Scan for the cell matching the given text and deliver its (X, Y) coordinate at center. 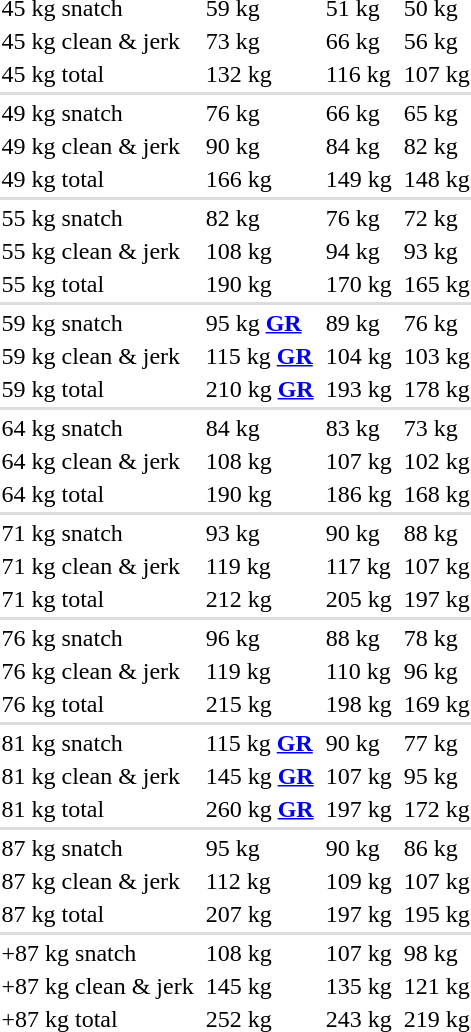
260 kg GR (260, 809)
132 kg (260, 74)
55 kg clean & jerk (98, 251)
87 kg snatch (98, 848)
87 kg total (98, 914)
98 kg (436, 953)
56 kg (436, 41)
168 kg (436, 494)
45 kg clean & jerk (98, 41)
109 kg (358, 881)
145 kg GR (260, 776)
169 kg (436, 704)
102 kg (436, 461)
172 kg (436, 809)
212 kg (260, 599)
71 kg clean & jerk (98, 566)
81 kg total (98, 809)
94 kg (358, 251)
81 kg clean & jerk (98, 776)
104 kg (358, 356)
+87 kg snatch (98, 953)
71 kg snatch (98, 533)
64 kg total (98, 494)
89 kg (358, 323)
135 kg (358, 986)
72 kg (436, 218)
95 kg GR (260, 323)
49 kg clean & jerk (98, 146)
117 kg (358, 566)
76 kg total (98, 704)
59 kg clean & jerk (98, 356)
121 kg (436, 986)
195 kg (436, 914)
71 kg total (98, 599)
116 kg (358, 74)
198 kg (358, 704)
112 kg (260, 881)
166 kg (260, 179)
149 kg (358, 179)
64 kg snatch (98, 428)
77 kg (436, 743)
210 kg GR (260, 389)
76 kg clean & jerk (98, 671)
165 kg (436, 284)
59 kg snatch (98, 323)
86 kg (436, 848)
45 kg total (98, 74)
65 kg (436, 113)
170 kg (358, 284)
49 kg snatch (98, 113)
193 kg (358, 389)
205 kg (358, 599)
64 kg clean & jerk (98, 461)
59 kg total (98, 389)
55 kg total (98, 284)
76 kg snatch (98, 638)
110 kg (358, 671)
49 kg total (98, 179)
+87 kg clean & jerk (98, 986)
215 kg (260, 704)
178 kg (436, 389)
83 kg (358, 428)
87 kg clean & jerk (98, 881)
78 kg (436, 638)
207 kg (260, 914)
103 kg (436, 356)
81 kg snatch (98, 743)
145 kg (260, 986)
148 kg (436, 179)
186 kg (358, 494)
55 kg snatch (98, 218)
